Identify which cell holds the provided text, then report its (X, Y) central coordinate. 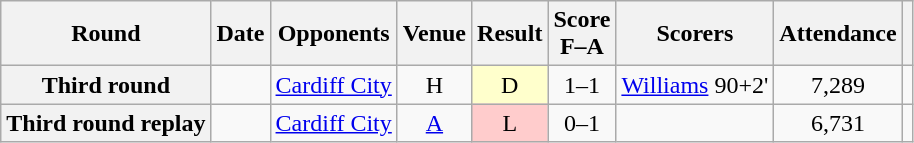
6,731 (838, 123)
0–1 (582, 123)
L (510, 123)
H (434, 85)
7,289 (838, 85)
A (434, 123)
Williams 90+2' (695, 85)
Scorers (695, 34)
1–1 (582, 85)
Attendance (838, 34)
Date (240, 34)
Opponents (334, 34)
D (510, 85)
Venue (434, 34)
Result (510, 34)
ScoreF–A (582, 34)
Third round (106, 85)
Round (106, 34)
Third round replay (106, 123)
